Locate the cell with the specified text and output its (X, Y) center coordinate. 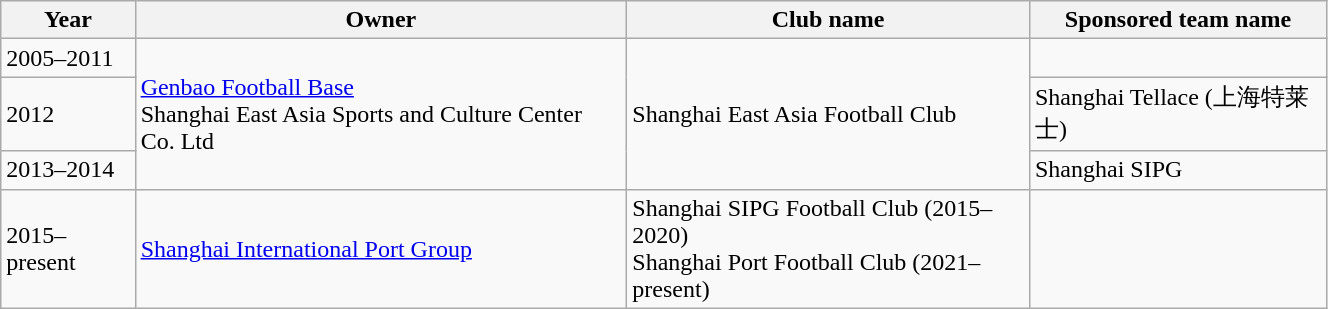
Year (68, 20)
Shanghai SIPG (1178, 170)
Shanghai SIPG Football Club (2015–2020)Shanghai Port Football Club (2021–present) (828, 248)
2005–2011 (68, 58)
2013–2014 (68, 170)
Shanghai Tellace (上海特莱士) (1178, 114)
Club name (828, 20)
Sponsored team name (1178, 20)
Shanghai International Port Group (381, 248)
Shanghai East Asia Football Club (828, 114)
Genbao Football BaseShanghai East Asia Sports and Culture Center Co. Ltd (381, 114)
Owner (381, 20)
2015–present (68, 248)
2012 (68, 114)
